Scan for the cell matching the given text and deliver its (X, Y) coordinate at center. 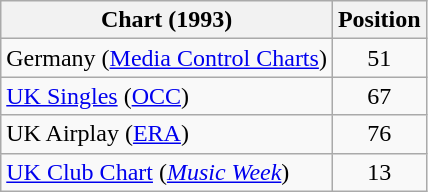
51 (379, 58)
76 (379, 134)
Position (379, 20)
UK Club Chart (Music Week) (167, 172)
UK Airplay (ERA) (167, 134)
UK Singles (OCC) (167, 96)
13 (379, 172)
Germany (Media Control Charts) (167, 58)
Chart (1993) (167, 20)
67 (379, 96)
